From the cell containing the given text, extract its center point as (X, Y) coordinate. 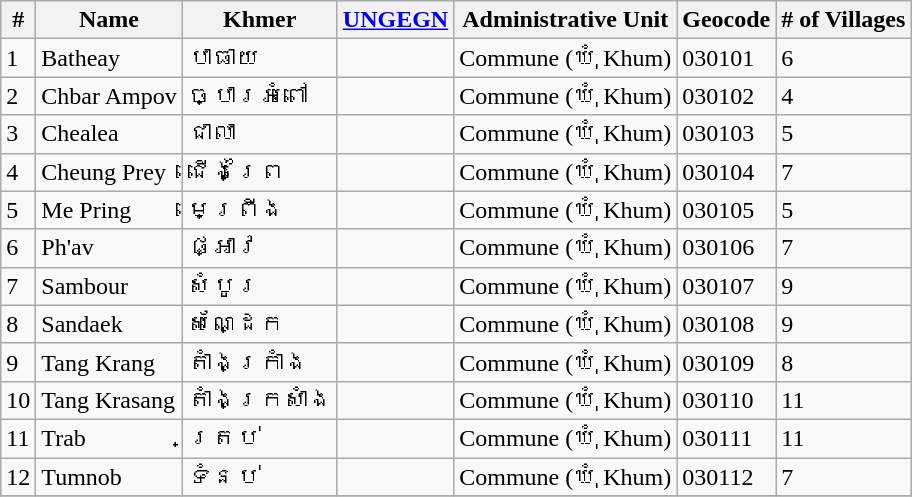
Batheay (109, 58)
# (18, 20)
030110 (726, 400)
Chbar Ampov (109, 96)
030104 (726, 172)
មេព្រីង (260, 210)
2 (18, 96)
បាធាយ (260, 58)
10 (18, 400)
1 (18, 58)
030103 (726, 134)
030109 (726, 362)
សណ្ដែក (260, 324)
តាំងក្រសាំង (260, 400)
030108 (726, 324)
Name (109, 20)
030112 (726, 477)
030101 (726, 58)
Khmer (260, 20)
ជើងព្រៃ (260, 172)
030107 (726, 286)
Tumnob (109, 477)
ជាលា (260, 134)
ផ្អាវ (260, 248)
Tang Krang (109, 362)
ច្បារអំពៅ (260, 96)
030105 (726, 210)
ត្រប់ (260, 438)
3 (18, 134)
Administrative Unit (566, 20)
Cheung Prey (109, 172)
សំបូរ (260, 286)
12 (18, 477)
UNGEGN (395, 20)
Me Pring (109, 210)
030111 (726, 438)
Geocode (726, 20)
តាំងក្រាំង (260, 362)
# of Villages (844, 20)
030102 (726, 96)
030106 (726, 248)
Chealea (109, 134)
ទំនប់ (260, 477)
Trab (109, 438)
Sambour (109, 286)
Tang Krasang (109, 400)
Sandaek (109, 324)
Ph'av (109, 248)
